Provide the (x, y) coordinate of the cell's center where the given text is located.  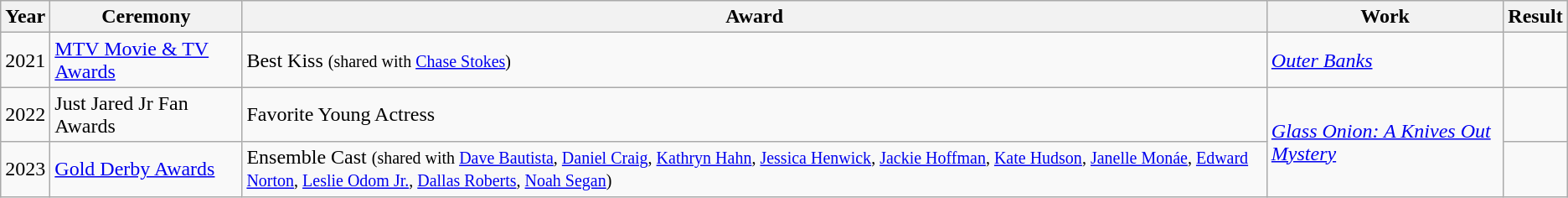
Year (25, 17)
Ceremony (146, 17)
Gold Derby Awards (146, 169)
Work (1385, 17)
Just Jared Jr Fan Awards (146, 114)
Award (754, 17)
2021 (25, 60)
2022 (25, 114)
Outer Banks (1385, 60)
Glass Onion: A Knives Out Mystery (1385, 142)
Favorite Young Actress (754, 114)
2023 (25, 169)
Best Kiss (shared with Chase Stokes) (754, 60)
MTV Movie & TV Awards (146, 60)
Result (1535, 17)
